Search for the cell housing the specified text and yield its (x, y) center coordinate. 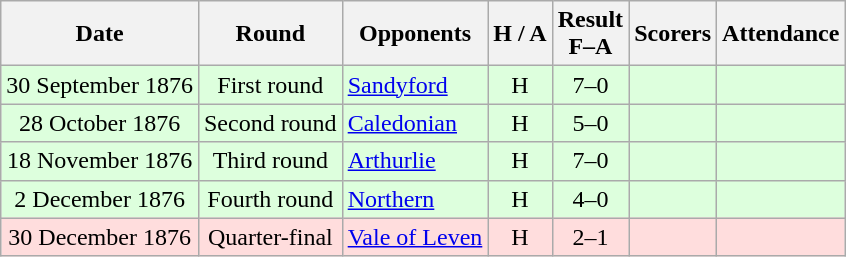
First round (270, 85)
H / A (520, 34)
4–0 (590, 199)
Date (100, 34)
Attendance (781, 34)
Vale of Leven (415, 237)
Third round (270, 161)
Round (270, 34)
30 December 1876 (100, 237)
Northern (415, 199)
Fourth round (270, 199)
Sandyford (415, 85)
Quarter-final (270, 237)
Arthurlie (415, 161)
Opponents (415, 34)
Second round (270, 123)
ResultF–A (590, 34)
Caledonian (415, 123)
28 October 1876 (100, 123)
18 November 1876 (100, 161)
5–0 (590, 123)
2 December 1876 (100, 199)
30 September 1876 (100, 85)
Scorers (673, 34)
2–1 (590, 237)
